From the cell containing the given text, extract its center point as (X, Y) coordinate. 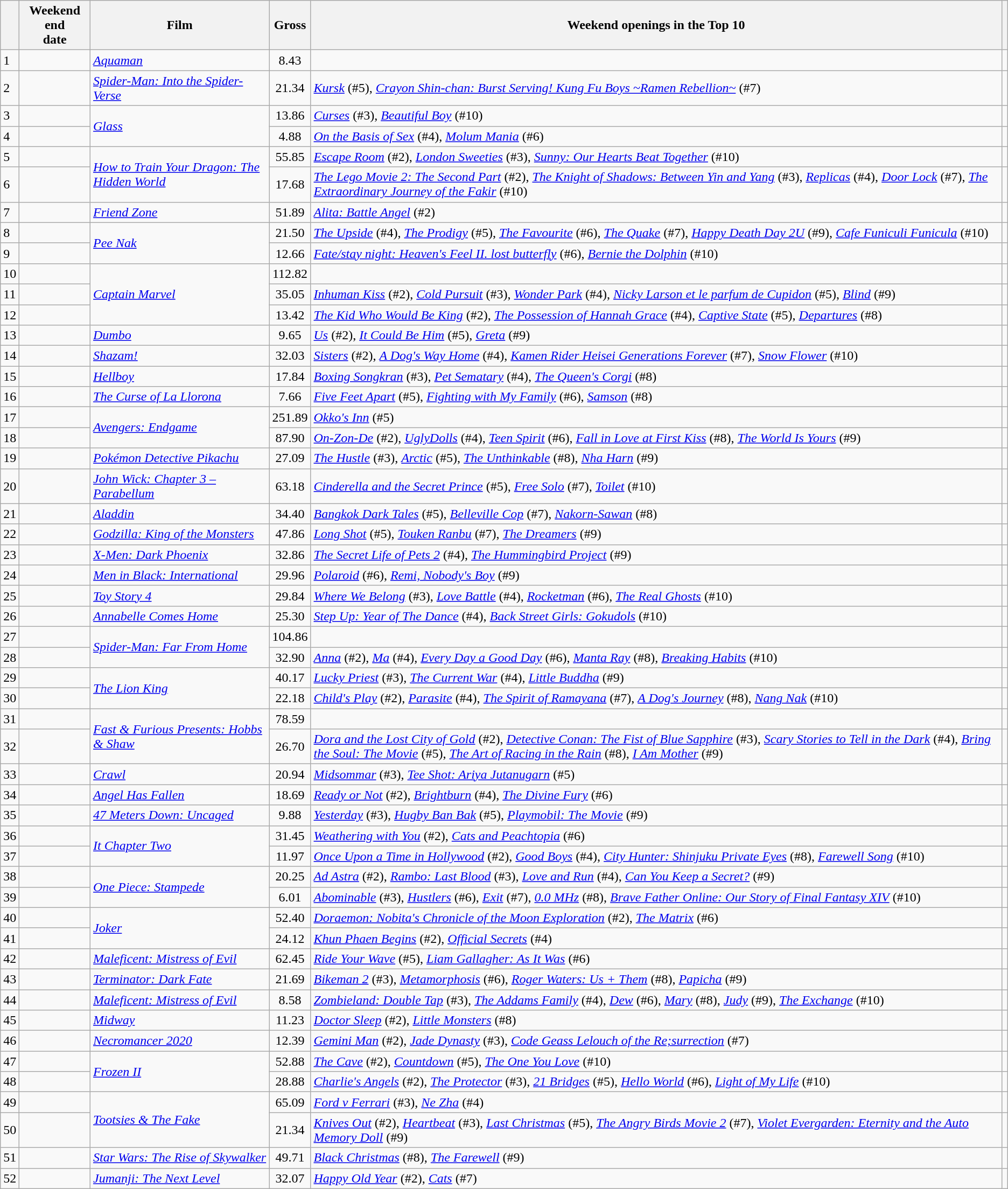
62.45 (290, 959)
32.86 (290, 555)
5 (10, 157)
Charlie's Angels (#2), The Protector (#3), 21 Bridges (#5), Hello World (#6), Light of My Life (#10) (656, 1082)
17.68 (290, 184)
Ready or Not (#2), Brightburn (#4), The Divine Fury (#6) (656, 795)
32.03 (290, 356)
18.69 (290, 795)
21.50 (290, 233)
112.82 (290, 274)
24 (10, 575)
Shazam! (180, 356)
Polaroid (#6), Remi, Nobody's Boy (#9) (656, 575)
13.42 (290, 315)
Aquaman (180, 60)
Captain Marvel (180, 294)
The Kid Who Would Be King (#2), The Possession of Hannah Grace (#4), Captive State (#5), Departures (#8) (656, 315)
Midsommar (#3), Tee Shot: Ariya Jutanugarn (#5) (656, 774)
Child's Play (#2), Parasite (#4), The Spirit of Ramayana (#7), A Dog's Journey (#8), Nang Nak (#10) (656, 698)
Godzilla: King of the Monsters (180, 534)
Hellboy (180, 376)
Long Shot (#5), Touken Ranbu (#7), The Dreamers (#9) (656, 534)
63.18 (290, 486)
Friend Zone (180, 212)
Bikeman 2 (#3), Metamorphosis (#6), Roger Waters: Us + Them (#8), Papicha (#9) (656, 979)
8.43 (290, 60)
31.45 (290, 836)
8 (10, 233)
29.84 (290, 596)
One Piece: Stampede (180, 887)
23 (10, 555)
Ride Your Wave (#5), Liam Gallagher: As It Was (#6) (656, 959)
6.01 (290, 897)
52.40 (290, 918)
8.58 (290, 1000)
34 (10, 795)
Happy Old Year (#2), Cats (#7) (656, 1178)
35.05 (290, 294)
Curses (#3), Beautiful Boy (#10) (656, 116)
47.86 (290, 534)
Men in Black: International (180, 575)
49 (10, 1102)
11 (10, 294)
Alita: Battle Angel (#2) (656, 212)
13.86 (290, 116)
20.25 (290, 877)
Dumbo (180, 335)
16 (10, 397)
10 (10, 274)
32 (10, 746)
Bangkok Dark Tales (#5), Belleville Cop (#7), Nakorn-Sawan (#8) (656, 514)
Inhuman Kiss (#2), Cold Pursuit (#3), Wonder Park (#4), Nicky Larson et le parfum de Cupidon (#5), Blind (#9) (656, 294)
1 (10, 60)
36 (10, 836)
35 (10, 815)
Five Feet Apart (#5), Fighting with My Family (#6), Samson (#8) (656, 397)
251.89 (290, 417)
Joker (180, 928)
19 (10, 458)
Zombieland: Double Tap (#3), The Addams Family (#4), Dew (#6), Mary (#8), Judy (#9), The Exchange (#10) (656, 1000)
9.88 (290, 815)
49.71 (290, 1158)
Aladdin (180, 514)
Avengers: Endgame (180, 428)
Lucky Priest (#3), The Current War (#4), Little Buddha (#9) (656, 678)
Us (#2), It Could Be Him (#5), Greta (#9) (656, 335)
Yesterday (#3), Hugby Ban Bak (#5), Playmobil: The Movie (#9) (656, 815)
The Lion King (180, 688)
Abominable (#3), Hustlers (#6), Exit (#7), 0.0 MHz (#8), Brave Father Online: Our Story of Final Fantasy XIV (#10) (656, 897)
How to Train Your Dragon: The Hidden World (180, 174)
28 (10, 658)
Gemini Man (#2), Jade Dynasty (#3), Code Geass Lelouch of the Re;surrection (#7) (656, 1041)
Fate/stay night: Heaven's Feel II. lost butterfly (#6), Bernie the Dolphin (#10) (656, 253)
47 Meters Down: Uncaged (180, 815)
7.66 (290, 397)
4 (10, 136)
Doraemon: Nobita's Chronicle of the Moon Exploration (#2), The Matrix (#6) (656, 918)
29.96 (290, 575)
14 (10, 356)
11.97 (290, 856)
20 (10, 486)
39 (10, 897)
48 (10, 1082)
The Cave (#2), Countdown (#5), The One You Love (#10) (656, 1061)
24.12 (290, 938)
46 (10, 1041)
12.66 (290, 253)
Once Upon a Time in Hollywood (#2), Good Boys (#4), City Hunter: Shinjuku Private Eyes (#8), Farewell Song (#10) (656, 856)
65.09 (290, 1102)
40 (10, 918)
Star Wars: The Rise of Skywalker (180, 1158)
15 (10, 376)
Anna (#2), Ma (#4), Every Day a Good Day (#6), Manta Ray (#8), Breaking Habits (#10) (656, 658)
Kursk (#5), Crayon Shin-chan: Burst Serving! Kung Fu Boys ~Ramen Rebellion~ (#7) (656, 88)
47 (10, 1061)
X-Men: Dark Phoenix (180, 555)
40.17 (290, 678)
Ford v Ferrari (#3), Ne Zha (#4) (656, 1102)
78.59 (290, 719)
Weathering with You (#2), Cats and Peachtopia (#6) (656, 836)
John Wick: Chapter 3 – Parabellum (180, 486)
21.69 (290, 979)
Necromancer 2020 (180, 1041)
18 (10, 438)
Film (180, 25)
17.84 (290, 376)
Khun Phaen Begins (#2), Official Secrets (#4) (656, 938)
Where We Belong (#3), Love Battle (#4), Rocketman (#6), The Real Ghosts (#10) (656, 596)
Crawl (180, 774)
Sisters (#2), A Dog's Way Home (#4), Kamen Rider Heisei Generations Forever (#7), Snow Flower (#10) (656, 356)
Doctor Sleep (#2), Little Monsters (#8) (656, 1020)
It Chapter Two (180, 846)
22.18 (290, 698)
25 (10, 596)
43 (10, 979)
44 (10, 1000)
Fast & Furious Presents: Hobbs & Shaw (180, 737)
9 (10, 253)
33 (10, 774)
Jumanji: The Next Level (180, 1178)
Weekend openings in the Top 10 (656, 25)
22 (10, 534)
31 (10, 719)
26.70 (290, 746)
Terminator: Dark Fate (180, 979)
9.65 (290, 335)
51.89 (290, 212)
52 (10, 1178)
26 (10, 616)
Toy Story 4 (180, 596)
29 (10, 678)
37 (10, 856)
The Curse of La Llorona (180, 397)
Boxing Songkran (#3), Pet Sematary (#4), The Queen's Corgi (#8) (656, 376)
On-Zon-De (#2), UglyDolls (#4), Teen Spirit (#6), Fall in Love at First Kiss (#8), The World Is Yours (#9) (656, 438)
27.09 (290, 458)
4.88 (290, 136)
42 (10, 959)
The Hustle (#3), Arctic (#5), The Unthinkable (#8), Nha Harn (#9) (656, 458)
Spider-Man: Into the Spider-Verse (180, 88)
20.94 (290, 774)
52.88 (290, 1061)
45 (10, 1020)
104.86 (290, 637)
The Secret Life of Pets 2 (#4), The Hummingbird Project (#9) (656, 555)
17 (10, 417)
Weekend enddate (55, 25)
51 (10, 1158)
Frozen II (180, 1072)
38 (10, 877)
12 (10, 315)
25.30 (290, 616)
Pokémon Detective Pikachu (180, 458)
Tootsies & The Fake (180, 1120)
Angel Has Fallen (180, 795)
The Upside (#4), The Prodigy (#5), The Favourite (#6), The Quake (#7), Happy Death Day 2U (#9), Cafe Funiculi Funicula (#10) (656, 233)
50 (10, 1130)
55.85 (290, 157)
32.07 (290, 1178)
Annabelle Comes Home (180, 616)
On the Basis of Sex (#4), Molum Mania (#6) (656, 136)
11.23 (290, 1020)
Pee Nak (180, 243)
21 (10, 514)
Gross (290, 25)
Escape Room (#2), London Sweeties (#3), Sunny: Our Hearts Beat Together (#10) (656, 157)
Knives Out (#2), Heartbeat (#3), Last Christmas (#5), The Angry Birds Movie 2 (#7), Violet Evergarden: Eternity and the Auto Memory Doll (#9) (656, 1130)
Midway (180, 1020)
Spider-Man: Far From Home (180, 647)
6 (10, 184)
Step Up: Year of The Dance (#4), Back Street Girls: Gokudols (#10) (656, 616)
12.39 (290, 1041)
41 (10, 938)
Cinderella and the Secret Prince (#5), Free Solo (#7), Toilet (#10) (656, 486)
Ad Astra (#2), Rambo: Last Blood (#3), Love and Run (#4), Can You Keep a Secret? (#9) (656, 877)
34.40 (290, 514)
Glass (180, 126)
2 (10, 88)
30 (10, 698)
13 (10, 335)
87.90 (290, 438)
3 (10, 116)
27 (10, 637)
Okko's Inn (#5) (656, 417)
Black Christmas (#8), The Farewell (#9) (656, 1158)
28.88 (290, 1082)
7 (10, 212)
32.90 (290, 658)
